From the cell containing the given text, extract its center point as (x, y) coordinate. 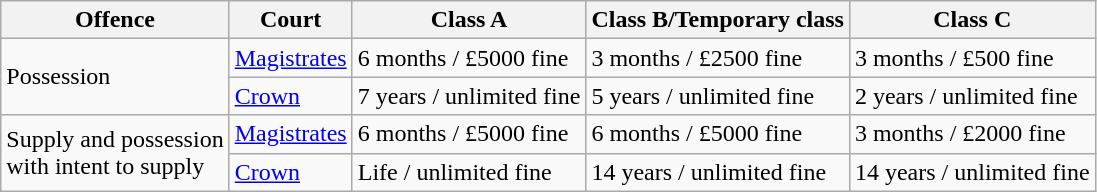
3 months / £2500 fine (718, 58)
3 months / £500 fine (972, 58)
Court (290, 20)
2 years / unlimited fine (972, 96)
Possession (115, 77)
Class A (469, 20)
Class B/Temporary class (718, 20)
7 years / unlimited fine (469, 96)
3 months / £2000 fine (972, 134)
Life / unlimited fine (469, 172)
5 years / unlimited fine (718, 96)
Class C (972, 20)
Supply and possessionwith intent to supply (115, 153)
Offence (115, 20)
